Return the (x, y) coordinate for the center point of the cell that contains the specified text.  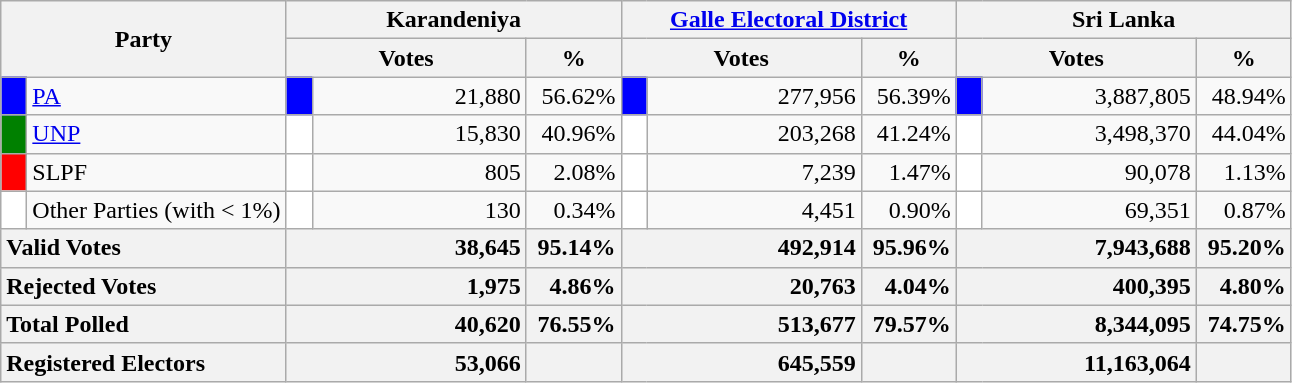
56.39% (908, 96)
3,498,370 (1089, 134)
1,975 (406, 286)
4.04% (908, 286)
0.34% (574, 210)
48.94% (1244, 96)
95.20% (1244, 248)
90,078 (1089, 172)
20,763 (741, 286)
74.75% (1244, 324)
56.62% (574, 96)
400,395 (1076, 286)
3,887,805 (1089, 96)
38,645 (406, 248)
15,830 (419, 134)
40,620 (406, 324)
11,163,064 (1076, 362)
513,677 (741, 324)
7,239 (754, 172)
2.08% (574, 172)
40.96% (574, 134)
4,451 (754, 210)
69,351 (1089, 210)
805 (419, 172)
79.57% (908, 324)
0.90% (908, 210)
44.04% (1244, 134)
4.80% (1244, 286)
Registered Electors (144, 362)
UNP (156, 134)
1.47% (908, 172)
0.87% (1244, 210)
95.14% (574, 248)
95.96% (908, 248)
645,559 (741, 362)
21,880 (419, 96)
Rejected Votes (144, 286)
Valid Votes (144, 248)
277,956 (754, 96)
203,268 (754, 134)
53,066 (406, 362)
41.24% (908, 134)
Karandeniya (454, 20)
PA (156, 96)
492,914 (741, 248)
Sri Lanka (1124, 20)
130 (419, 210)
7,943,688 (1076, 248)
SLPF (156, 172)
1.13% (1244, 172)
4.86% (574, 286)
Party (144, 39)
76.55% (574, 324)
8,344,095 (1076, 324)
Total Polled (144, 324)
Other Parties (with < 1%) (156, 210)
Galle Electoral District (788, 20)
